Determine the (x, y) coordinate at the center of the cell enclosing the given text.  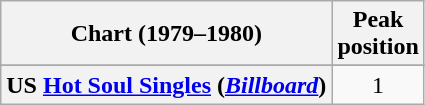
Chart (1979–1980) (166, 34)
Peakposition (378, 34)
1 (378, 85)
US Hot Soul Singles (Billboard) (166, 85)
